Locate the cell with the specified text and output its [X, Y] center coordinate. 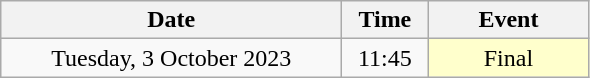
Tuesday, 3 October 2023 [172, 58]
11:45 [385, 58]
Time [385, 20]
Date [172, 20]
Final [508, 58]
Event [508, 20]
